Return (X, Y) of the center of cell containing provided text 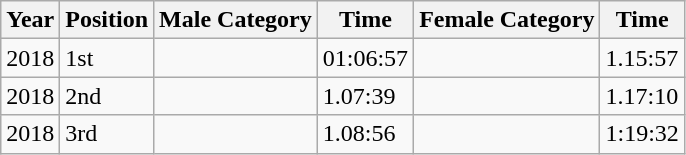
Male Category (236, 20)
Female Category (507, 20)
1.08:56 (365, 134)
1:19:32 (642, 134)
1.07:39 (365, 96)
Year (30, 20)
Position (107, 20)
01:06:57 (365, 58)
1.17:10 (642, 96)
1.15:57 (642, 58)
1st (107, 58)
2nd (107, 96)
3rd (107, 134)
